Search for the cell housing the specified text and yield its (X, Y) center coordinate. 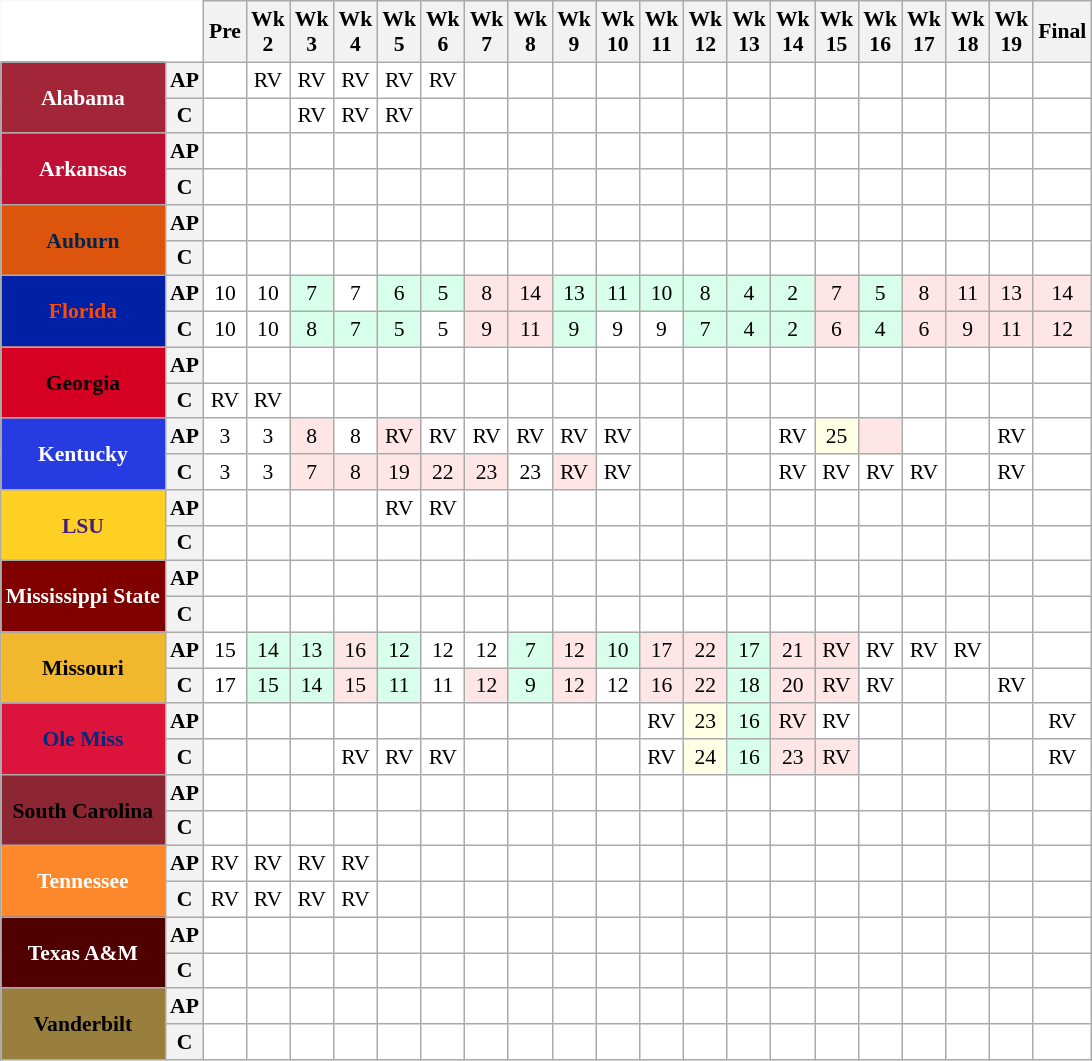
24 (705, 757)
19 (399, 472)
Tennessee (83, 882)
18 (749, 686)
LSU (83, 526)
Wk16 (880, 32)
Wk8 (530, 32)
Wk4 (355, 32)
Missouri (83, 668)
Wk3 (312, 32)
Arkansas (83, 170)
25 (837, 437)
Wk17 (924, 32)
Texas A&M (83, 952)
Wk5 (399, 32)
20 (793, 686)
Wk2 (268, 32)
Auburn (83, 240)
Wk12 (705, 32)
Wk15 (837, 32)
21 (793, 650)
Wk9 (574, 32)
Florida (83, 312)
Wk13 (749, 32)
Final (1062, 32)
Wk7 (487, 32)
Wk10 (618, 32)
Wk14 (793, 32)
Wk18 (968, 32)
Wk19 (1012, 32)
Ole Miss (83, 740)
Wk6 (443, 32)
Wk11 (662, 32)
Georgia (83, 382)
Pre (225, 32)
Alabama (83, 98)
Mississippi State (83, 596)
Kentucky (83, 454)
South Carolina (83, 810)
Vanderbilt (83, 1024)
